Determine the [X, Y] coordinate at the center of the cell enclosing the given text.  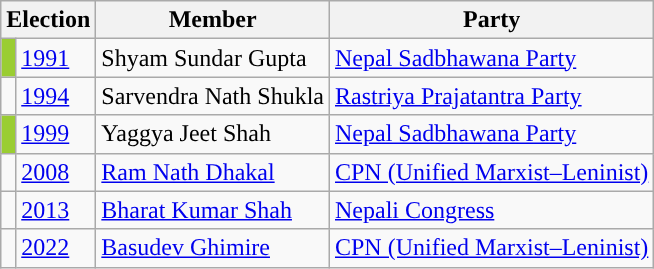
2008 [56, 172]
Member [213, 20]
Bharat Kumar Shah [213, 210]
Ram Nath Dhakal [213, 172]
Election [48, 20]
Rastriya Prajatantra Party [491, 96]
2013 [56, 210]
1991 [56, 58]
1999 [56, 134]
Yaggya Jeet Shah [213, 134]
Party [491, 20]
Nepali Congress [491, 210]
Sarvendra Nath Shukla [213, 96]
Shyam Sundar Gupta [213, 58]
1994 [56, 96]
Basudev Ghimire [213, 248]
2022 [56, 248]
